Find where the given text appears and provide that cell's center as (X, Y) coordinate. 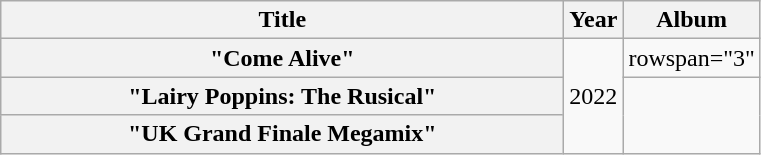
rowspan="3" (692, 58)
Album (692, 20)
Year (594, 20)
2022 (594, 96)
"Come Alive" (282, 58)
Title (282, 20)
"Lairy Poppins: The Rusical" (282, 96)
"UK Grand Finale Megamix" (282, 134)
